Provide the [X, Y] coordinate of the cell's center where the given text is located.  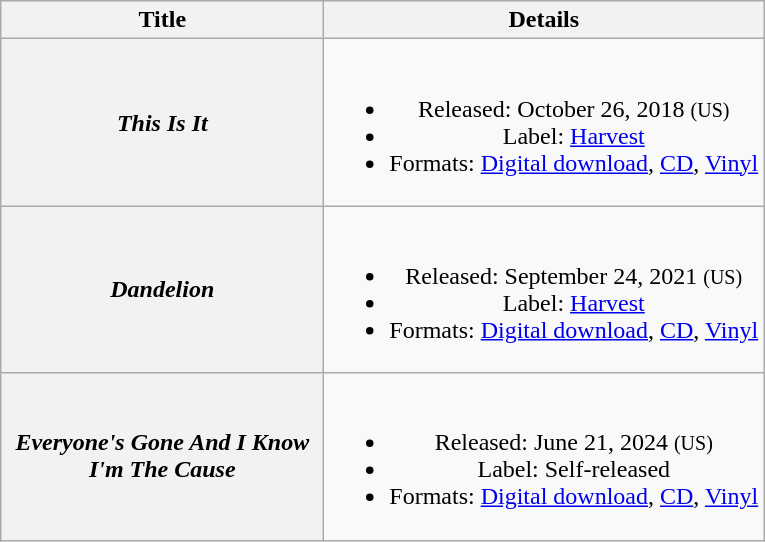
Released: September 24, 2021 (US)Label: HarvestFormats: Digital download, CD, Vinyl [544, 290]
Everyone's Gone And I Know I'm The Cause [162, 456]
Released: June 21, 2024 (US)Label: Self-releasedFormats: Digital download, CD, Vinyl [544, 456]
Details [544, 20]
Released: October 26, 2018 (US)Label: HarvestFormats: Digital download, CD, Vinyl [544, 122]
Dandelion [162, 290]
This Is It [162, 122]
Title [162, 20]
